Return the [X, Y] coordinate for the center point of the cell that contains the specified text.  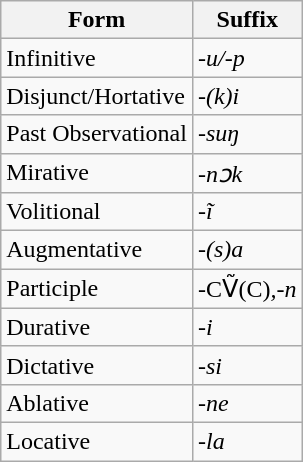
-la [247, 441]
Past Observational [97, 134]
Durative [97, 327]
-suŋ [247, 134]
Disjunct/Hortative [97, 96]
Form [97, 20]
-CṼ(C),-n [247, 289]
Augmentative [97, 250]
-nɔk [247, 173]
-i [247, 327]
-si [247, 365]
-(s)a [247, 250]
Volitional [97, 212]
Ablative [97, 403]
Infinitive [97, 58]
-(k)i [247, 96]
-u/-p [247, 58]
-ne [247, 403]
Mirative [97, 173]
Suffix [247, 20]
Locative [97, 441]
Dictative [97, 365]
-ĩ [247, 212]
Participle [97, 289]
